Extract the [X, Y] coordinate from the center of the cell holding the provided text.  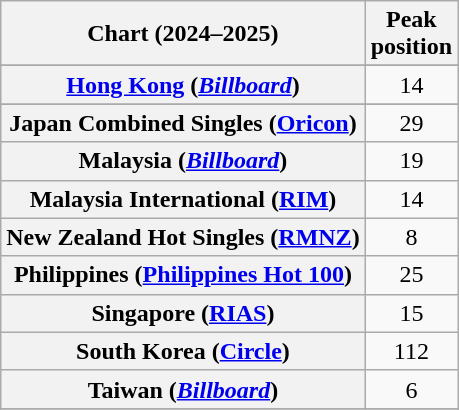
Singapore (RIAS) [183, 313]
25 [411, 275]
Malaysia (Billboard) [183, 161]
19 [411, 161]
Hong Kong (Billboard) [183, 85]
Chart (2024–2025) [183, 34]
6 [411, 389]
112 [411, 351]
29 [411, 123]
8 [411, 237]
15 [411, 313]
Philippines (Philippines Hot 100) [183, 275]
New Zealand Hot Singles (RMNZ) [183, 237]
Taiwan (Billboard) [183, 389]
South Korea (Circle) [183, 351]
Malaysia International (RIM) [183, 199]
Japan Combined Singles (Oricon) [183, 123]
Peakposition [411, 34]
